Detect which cell encompasses the target text, then output its (X, Y) center coordinate. 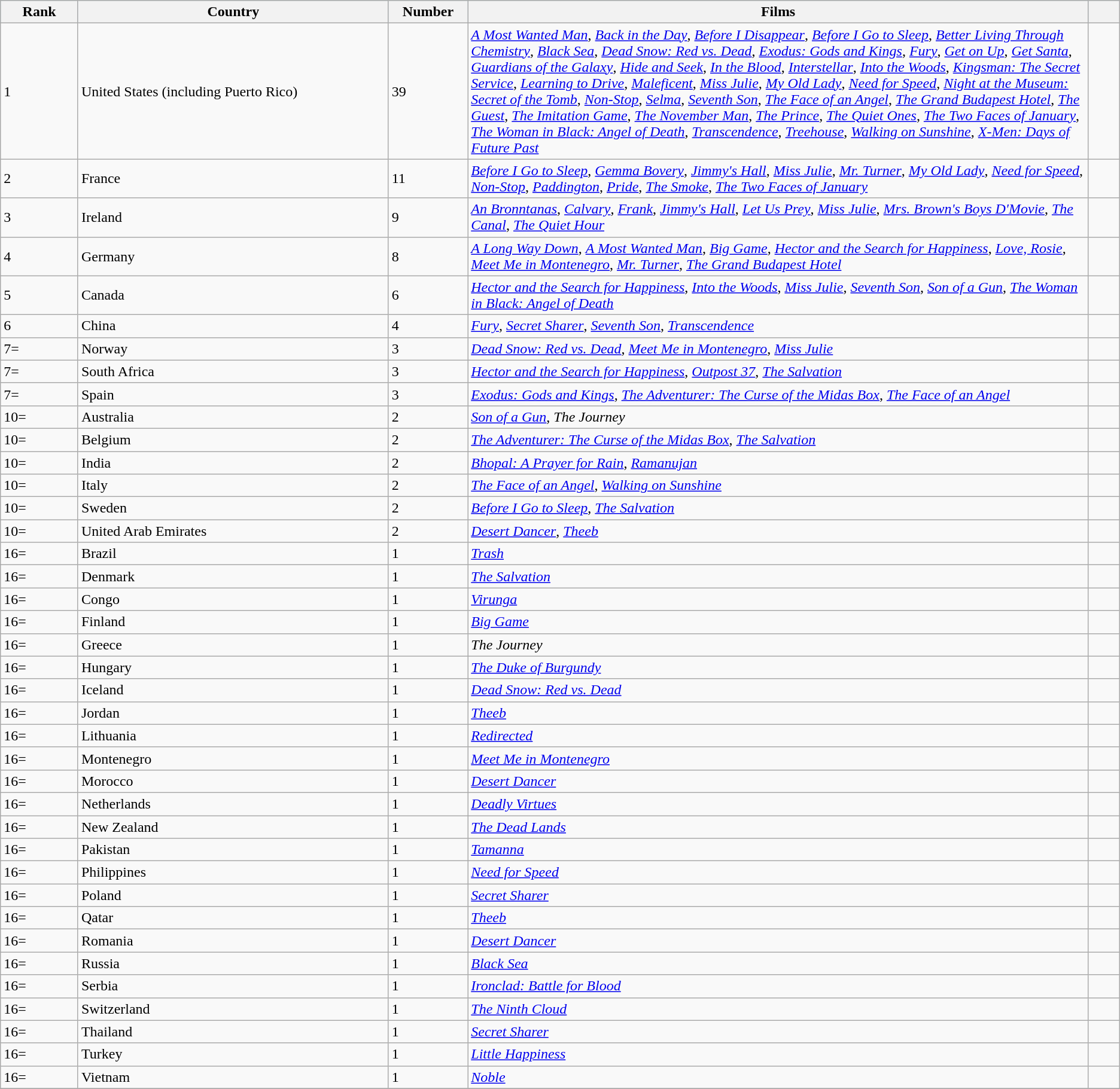
South Africa (233, 371)
Before I Go to Sleep, The Salvation (778, 508)
Rank (39, 12)
Italy (233, 486)
Philippines (233, 873)
Country (233, 12)
Greece (233, 645)
Belgium (233, 440)
Thailand (233, 1032)
Netherlands (233, 804)
The Duke of Burgundy (778, 667)
Redirected (778, 736)
Switzerland (233, 1009)
Australia (233, 417)
Qatar (233, 918)
Meet Me in Montenegro (778, 758)
Exodus: Gods and Kings, The Adventurer: The Curse of the Midas Box, The Face of an Angel (778, 394)
Germany (233, 256)
The Dead Lands (778, 827)
Trash (778, 554)
Ireland (233, 218)
Hector and the Search for Happiness, Into the Woods, Miss Julie, Seventh Son, Son of a Gun, The Woman in Black: Angel of Death (778, 295)
United States (including Puerto Rico) (233, 91)
United Arab Emirates (233, 531)
9 (428, 218)
Finland (233, 622)
Denmark (233, 576)
The Face of an Angel, Walking on Sunshine (778, 486)
France (233, 178)
Bhopal: A Prayer for Rain, Ramanujan (778, 462)
Fury, Secret Sharer, Seventh Son, Transcendence (778, 326)
Vietnam (233, 1077)
Morocco (233, 781)
Poland (233, 895)
Brazil (233, 554)
Romania (233, 941)
An Bronntanas, Calvary, Frank, Jimmy's Hall, Let Us Prey, Miss Julie, Mrs. Brown's Boys D'Movie, The Canal, The Quiet Hour (778, 218)
Dead Snow: Red vs. Dead (778, 690)
Norway (233, 349)
5 (39, 295)
Films (778, 12)
Noble (778, 1077)
The Adventurer: The Curse of the Midas Box, The Salvation (778, 440)
Sweden (233, 508)
Hungary (233, 667)
11 (428, 178)
Montenegro (233, 758)
Spain (233, 394)
Congo (233, 599)
Ironclad: Battle for Blood (778, 986)
Russia (233, 963)
39 (428, 91)
Jordan (233, 713)
Dead Snow: Red vs. Dead, Meet Me in Montenegro, Miss Julie (778, 349)
The Salvation (778, 576)
India (233, 462)
China (233, 326)
Turkey (233, 1054)
The Ninth Cloud (778, 1009)
Need for Speed (778, 873)
New Zealand (233, 827)
Virunga (778, 599)
Black Sea (778, 963)
Pakistan (233, 850)
Son of a Gun, The Journey (778, 417)
Lithuania (233, 736)
Big Game (778, 622)
Desert Dancer, Theeb (778, 531)
Tamanna (778, 850)
The Journey (778, 645)
Hector and the Search for Happiness, Outpost 37, The Salvation (778, 371)
Number (428, 12)
Iceland (233, 690)
Canada (233, 295)
Deadly Virtues (778, 804)
8 (428, 256)
Serbia (233, 986)
Little Happiness (778, 1054)
